Provide the (x, y) coordinate of the cell's center where the given text is located.  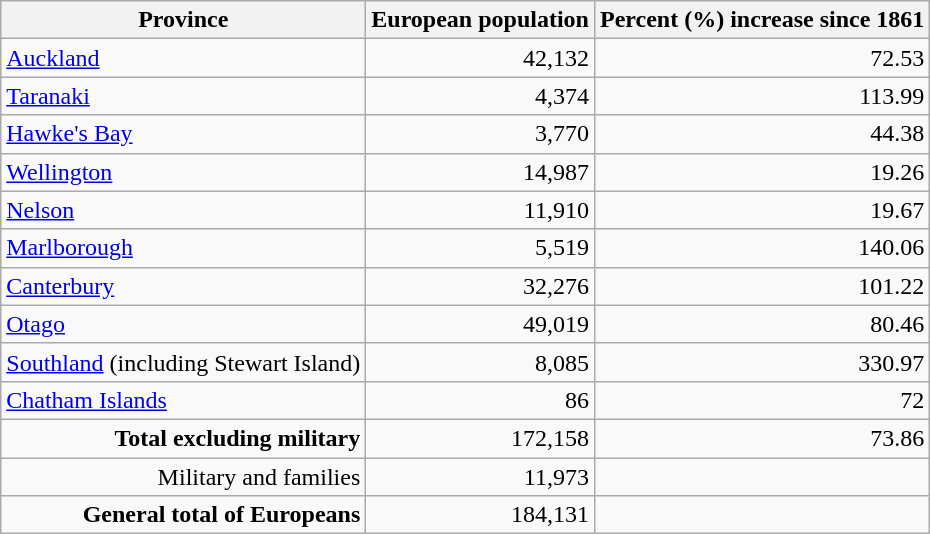
172,158 (480, 438)
14,987 (480, 172)
19.67 (762, 210)
32,276 (480, 286)
Auckland (184, 58)
Chatham Islands (184, 400)
4,374 (480, 96)
Military and families (184, 477)
Nelson (184, 210)
86 (480, 400)
Marlborough (184, 248)
Otago (184, 324)
5,519 (480, 248)
101.22 (762, 286)
44.38 (762, 134)
11,973 (480, 477)
19.26 (762, 172)
General total of Europeans (184, 515)
184,131 (480, 515)
140.06 (762, 248)
Canterbury (184, 286)
Percent (%) increase since 1861 (762, 20)
Total excluding military (184, 438)
Wellington (184, 172)
42,132 (480, 58)
8,085 (480, 362)
Province (184, 20)
Taranaki (184, 96)
Southland (including Stewart Island) (184, 362)
113.99 (762, 96)
49,019 (480, 324)
73.86 (762, 438)
330.97 (762, 362)
European population (480, 20)
72.53 (762, 58)
11,910 (480, 210)
72 (762, 400)
Hawke's Bay (184, 134)
80.46 (762, 324)
3,770 (480, 134)
